Determine the [x, y] coordinate at the center of the cell enclosing the given text.  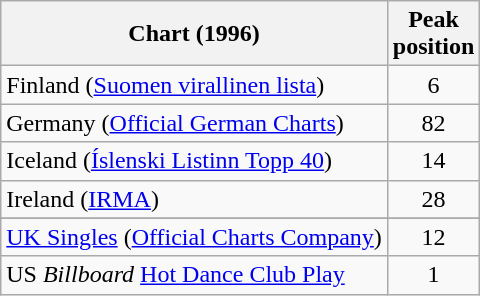
Finland (Suomen virallinen lista) [194, 85]
1 [433, 275]
Chart (1996) [194, 34]
12 [433, 237]
Ireland (IRMA) [194, 199]
Iceland (Íslenski Listinn Topp 40) [194, 161]
14 [433, 161]
UK Singles (Official Charts Company) [194, 237]
28 [433, 199]
Peakposition [433, 34]
6 [433, 85]
US Billboard Hot Dance Club Play [194, 275]
Germany (Official German Charts) [194, 123]
82 [433, 123]
